Find where the given text appears and provide that cell's center as (x, y) coordinate. 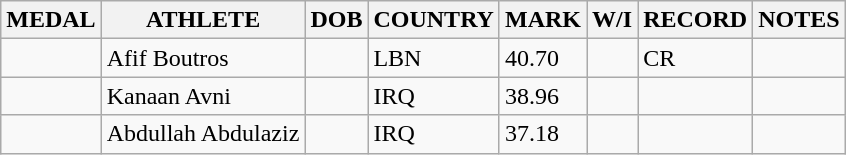
W/I (612, 20)
RECORD (696, 20)
Afif Boutros (203, 58)
MEDAL (51, 20)
MARK (542, 20)
Kanaan Avni (203, 96)
CR (696, 58)
40.70 (542, 58)
ATHLETE (203, 20)
37.18 (542, 134)
NOTES (799, 20)
COUNTRY (434, 20)
38.96 (542, 96)
DOB (336, 20)
Abdullah Abdulaziz (203, 134)
LBN (434, 58)
